Return [X, Y] of the center of cell containing provided text 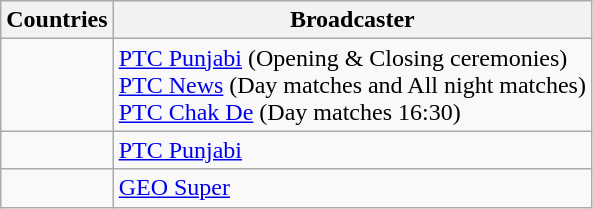
Broadcaster [352, 20]
PTC Punjabi (Opening & Closing ceremonies)PTC News (Day matches and All night matches)PTC Chak De (Day matches 16:30) [352, 85]
Countries [57, 20]
PTC Punjabi [352, 150]
GEO Super [352, 188]
